From the cell containing the given text, extract its center point as (X, Y) coordinate. 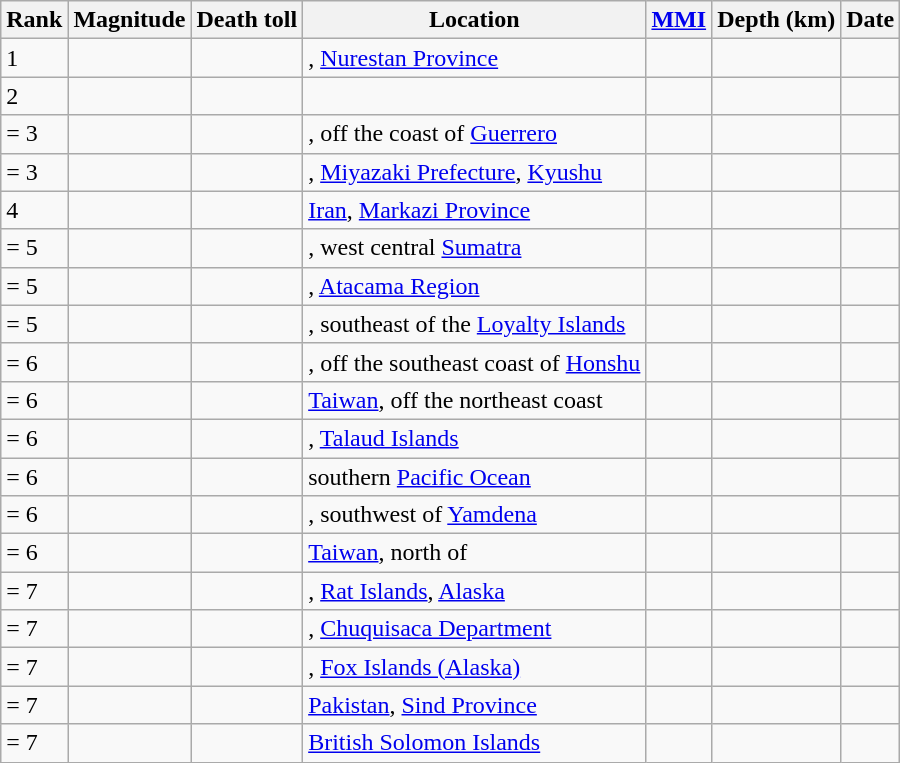
Rank (34, 20)
Location (474, 20)
, off the southeast coast of Honshu (474, 362)
Iran, Markazi Province (474, 210)
Death toll (247, 20)
British Solomon Islands (474, 743)
, Fox Islands (Alaska) (474, 667)
Pakistan, Sind Province (474, 705)
, Miyazaki Prefecture, Kyushu (474, 172)
southern Pacific Ocean (474, 477)
, Nurestan Province (474, 58)
4 (34, 210)
, southwest of Yamdena (474, 515)
, Chuquisaca Department (474, 629)
MMI (679, 20)
Taiwan, north of (474, 553)
, Atacama Region (474, 286)
1 (34, 58)
2 (34, 96)
Depth (km) (776, 20)
, Talaud Islands (474, 438)
, Rat Islands, Alaska (474, 591)
Date (870, 20)
, west central Sumatra (474, 248)
Magnitude (130, 20)
, off the coast of Guerrero (474, 134)
, southeast of the Loyalty Islands (474, 324)
Taiwan, off the northeast coast (474, 400)
